Identify which cell holds the provided text, then report its [X, Y] central coordinate. 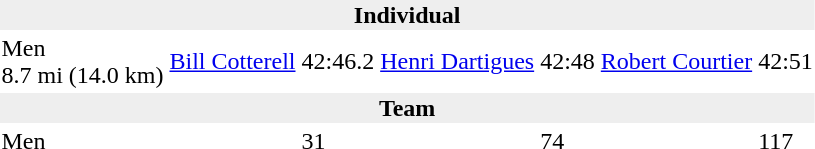
42:51 [786, 62]
Men8.7 mi (14.0 km) [82, 62]
42:46.2 [338, 62]
Robert Courtier [676, 62]
Henri Dartigues [458, 62]
Individual [407, 15]
Bill Cotterell [232, 62]
42:48 [568, 62]
Team [407, 108]
